Find where the given text appears and provide that cell's center as (x, y) coordinate. 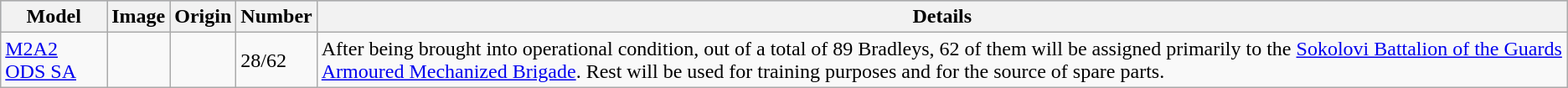
M2A2 ODS SA (54, 60)
Origin (203, 17)
Details (941, 17)
Model (54, 17)
28/62 (276, 60)
Number (276, 17)
Image (139, 17)
